Provide the (X, Y) coordinate of the cell's center where the given text is located.  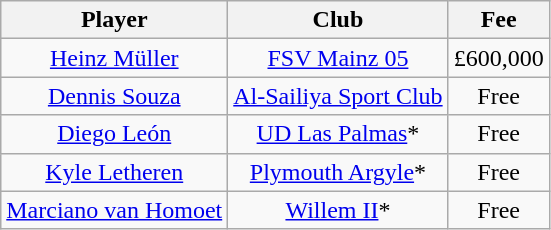
Marciano van Homoet (114, 210)
£600,000 (498, 58)
Heinz Müller (114, 58)
Willem II* (338, 210)
Fee (498, 20)
Al-Sailiya Sport Club (338, 96)
Plymouth Argyle* (338, 172)
Club (338, 20)
FSV Mainz 05 (338, 58)
Kyle Letheren (114, 172)
UD Las Palmas* (338, 134)
Player (114, 20)
Dennis Souza (114, 96)
Diego León (114, 134)
